Find where the given text appears and provide that cell's center as [x, y] coordinate. 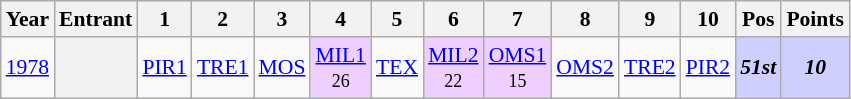
7 [518, 19]
TRE2 [650, 68]
Points [815, 19]
MOS [282, 68]
MIL126 [340, 68]
1 [164, 19]
51st [758, 68]
PIR1 [164, 68]
PIR2 [708, 68]
OMS2 [585, 68]
4 [340, 19]
TRE1 [223, 68]
5 [397, 19]
TEX [397, 68]
2 [223, 19]
Entrant [96, 19]
8 [585, 19]
Year [28, 19]
3 [282, 19]
9 [650, 19]
Pos [758, 19]
MIL222 [453, 68]
6 [453, 19]
1978 [28, 68]
OMS115 [518, 68]
